Return [X, Y] of the center of cell containing provided text 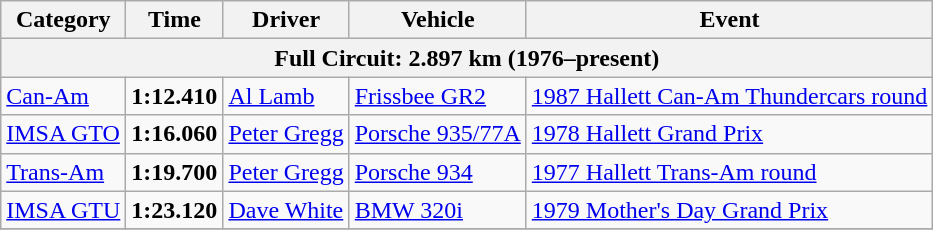
Al Lamb [286, 96]
IMSA GTO [64, 134]
Time [174, 20]
1978 Hallett Grand Prix [730, 134]
1:12.410 [174, 96]
1987 Hallett Can-Am Thundercars round [730, 96]
Dave White [286, 210]
BMW 320i [438, 210]
IMSA GTU [64, 210]
Frissbee GR2 [438, 96]
1:23.120 [174, 210]
Event [730, 20]
Vehicle [438, 20]
Driver [286, 20]
1:19.700 [174, 172]
Full Circuit: 2.897 km (1976–present) [467, 58]
Can-Am [64, 96]
1977 Hallett Trans-Am round [730, 172]
Porsche 934 [438, 172]
Trans-Am [64, 172]
Porsche 935/77A [438, 134]
1979 Mother's Day Grand Prix [730, 210]
1:16.060 [174, 134]
Category [64, 20]
